Provide the (x, y) coordinate of the cell's center where the given text is located.  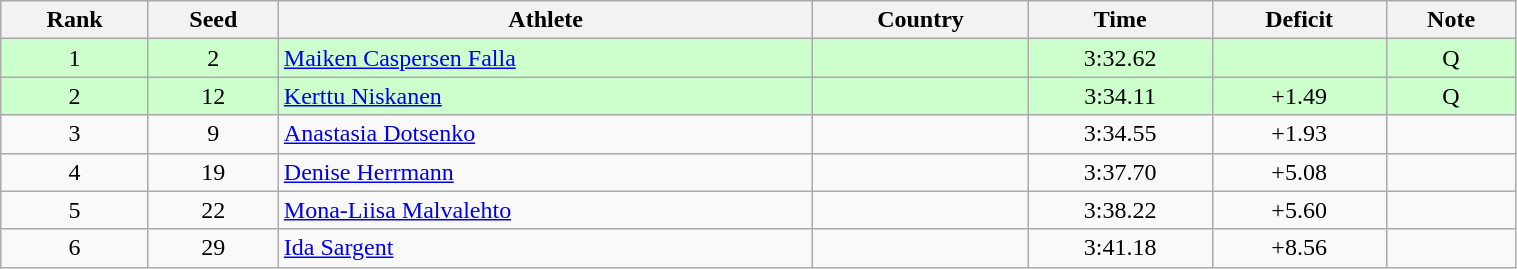
9 (213, 134)
19 (213, 172)
3:34.11 (1120, 96)
Country (920, 20)
+1.93 (1299, 134)
Deficit (1299, 20)
12 (213, 96)
3:34.55 (1120, 134)
+1.49 (1299, 96)
Maiken Caspersen Falla (546, 58)
5 (75, 210)
Denise Herrmann (546, 172)
+5.08 (1299, 172)
+5.60 (1299, 210)
Note (1451, 20)
+8.56 (1299, 248)
3 (75, 134)
Athlete (546, 20)
Time (1120, 20)
1 (75, 58)
3:37.70 (1120, 172)
Mona-Liisa Malvalehto (546, 210)
3:38.22 (1120, 210)
Seed (213, 20)
Kerttu Niskanen (546, 96)
6 (75, 248)
3:32.62 (1120, 58)
Rank (75, 20)
Anastasia Dotsenko (546, 134)
3:41.18 (1120, 248)
4 (75, 172)
29 (213, 248)
Ida Sargent (546, 248)
22 (213, 210)
